Return the (X, Y) coordinate for the center point of the cell that contains the specified text.  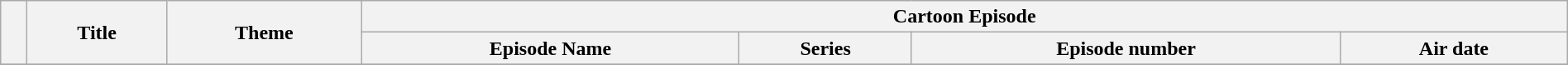
Title (98, 32)
Episode Name (551, 48)
Episode number (1126, 48)
Series (825, 48)
Air date (1454, 48)
Cartoon Episode (964, 17)
Theme (265, 32)
